From the cell containing the given text, extract its center point as [X, Y] coordinate. 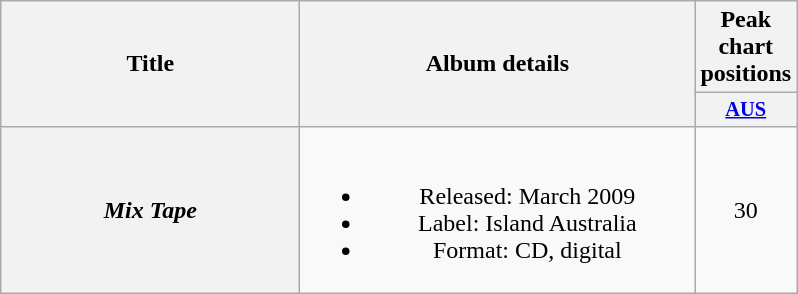
AUS [746, 110]
Peak chart positions [746, 47]
Title [150, 64]
Album details [498, 64]
Mix Tape [150, 210]
30 [746, 210]
Released: March 2009Label: Island AustraliaFormat: CD, digital [498, 210]
